Scan for the cell matching the given text and deliver its [X, Y] coordinate at center. 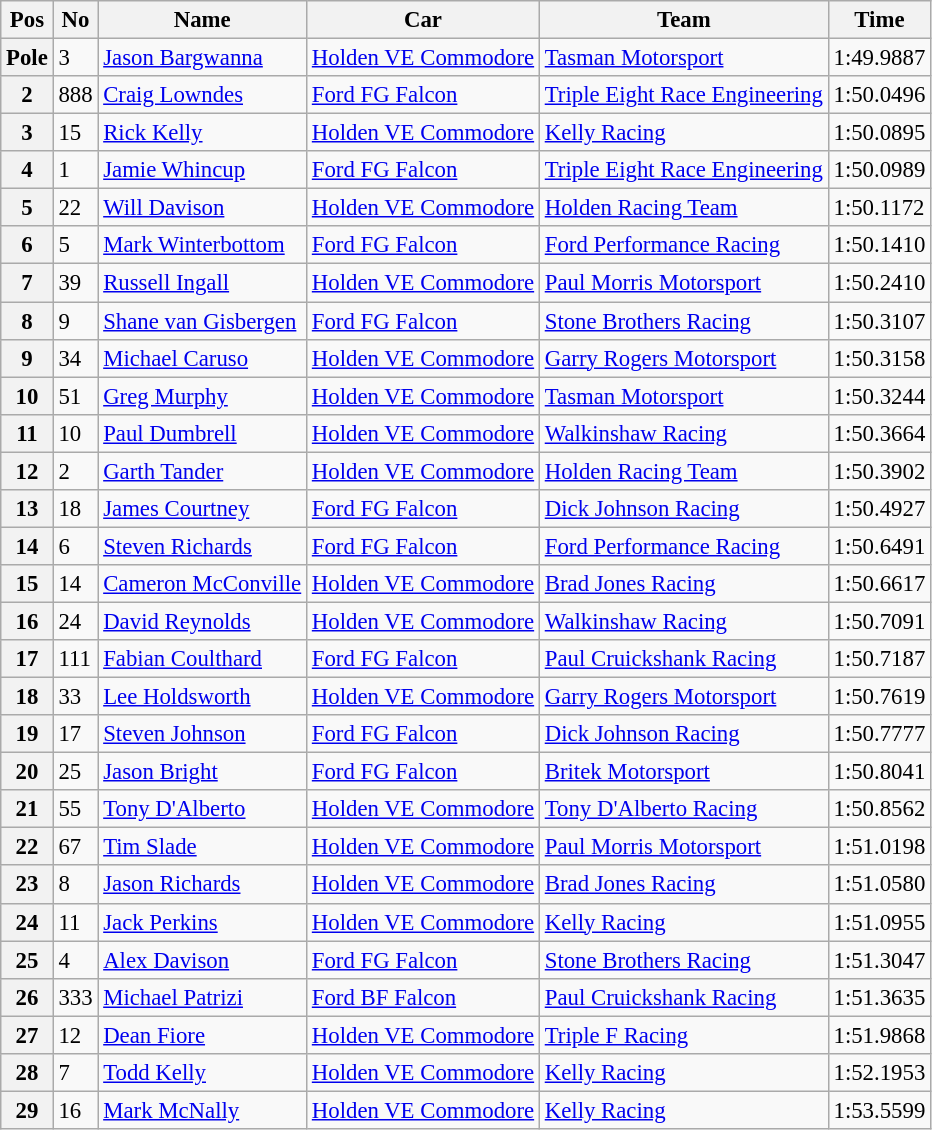
Cameron McConville [202, 584]
Tony D'Alberto [202, 809]
1:49.9887 [879, 58]
Jack Perkins [202, 922]
Britek Motorsport [684, 772]
Fabian Coulthard [202, 659]
Car [424, 20]
Ford BF Falcon [424, 997]
1:53.5599 [879, 1110]
888 [76, 95]
Triple F Racing [684, 1035]
David Reynolds [202, 621]
67 [76, 847]
51 [76, 396]
1:51.3635 [879, 997]
Tony D'Alberto Racing [684, 809]
1:50.7619 [879, 697]
1:50.1410 [879, 245]
1:52.1953 [879, 1073]
1:50.0989 [879, 170]
Pole [27, 58]
27 [27, 1035]
34 [76, 358]
Team [684, 20]
20 [27, 772]
Jamie Whincup [202, 170]
1:50.3664 [879, 433]
1:50.7091 [879, 621]
Michael Patrizi [202, 997]
Jason Bargwanna [202, 58]
1:50.6617 [879, 584]
13 [27, 509]
1:50.0496 [879, 95]
1:51.0198 [879, 847]
Todd Kelly [202, 1073]
James Courtney [202, 509]
19 [27, 734]
Mark Winterbottom [202, 245]
Pos [27, 20]
Garth Tander [202, 471]
111 [76, 659]
Michael Caruso [202, 358]
1:51.3047 [879, 960]
21 [27, 809]
Will Davison [202, 208]
39 [76, 283]
Lee Holdsworth [202, 697]
1:51.0955 [879, 922]
Shane van Gisbergen [202, 321]
Russell Ingall [202, 283]
1:50.3244 [879, 396]
26 [27, 997]
33 [76, 697]
1:50.7777 [879, 734]
Craig Lowndes [202, 95]
Jason Richards [202, 885]
55 [76, 809]
1:50.3158 [879, 358]
1:51.9868 [879, 1035]
1:50.1172 [879, 208]
1:50.3107 [879, 321]
Tim Slade [202, 847]
1 [76, 170]
1:50.7187 [879, 659]
1:50.3902 [879, 471]
Dean Fiore [202, 1035]
Greg Murphy [202, 396]
Rick Kelly [202, 133]
1:50.8041 [879, 772]
Time [879, 20]
1:50.6491 [879, 546]
Steven Richards [202, 546]
Alex Davison [202, 960]
Paul Dumbrell [202, 433]
Mark McNally [202, 1110]
Jason Bright [202, 772]
28 [27, 1073]
Name [202, 20]
23 [27, 885]
29 [27, 1110]
Steven Johnson [202, 734]
No [76, 20]
1:50.4927 [879, 509]
333 [76, 997]
1:50.0895 [879, 133]
1:50.2410 [879, 283]
1:50.8562 [879, 809]
1:51.0580 [879, 885]
